From the cell containing the given text, extract its center point as [x, y] coordinate. 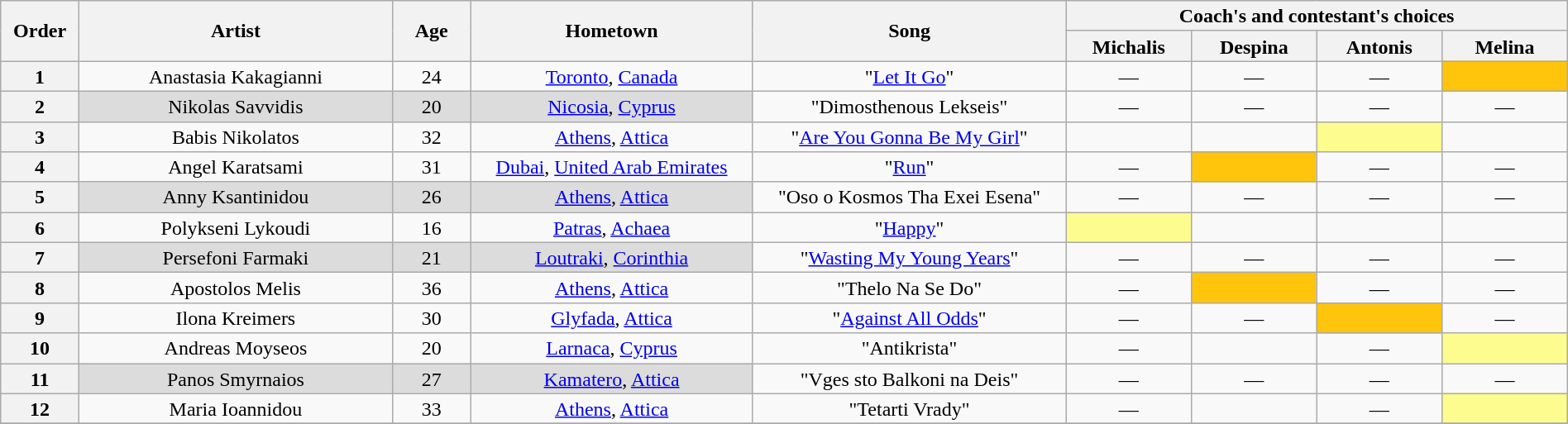
"Run" [910, 167]
6 [40, 228]
32 [432, 137]
8 [40, 288]
Larnaca, Cyprus [612, 349]
5 [40, 197]
"Wasting My Young Years" [910, 258]
26 [432, 197]
Order [40, 31]
Glyfada, Attica [612, 317]
Michalis [1129, 46]
21 [432, 258]
Anastasia Kakagianni [235, 76]
"Against All Odds" [910, 317]
Nicosia, Cyprus [612, 106]
16 [432, 228]
33 [432, 408]
Andreas Moyseos [235, 349]
Melina [1505, 46]
Babis Nikolatos [235, 137]
"Let It Go" [910, 76]
36 [432, 288]
30 [432, 317]
12 [40, 408]
"Thelo Na Se Do" [910, 288]
Dubai, United Arab Emirates [612, 167]
Apostolos Melis [235, 288]
10 [40, 349]
2 [40, 106]
Patras, Achaea [612, 228]
Loutraki, Corinthia [612, 258]
Anny Ksantinidou [235, 197]
Hometown [612, 31]
Artist [235, 31]
Persefoni Farmaki [235, 258]
3 [40, 137]
"Dimosthenous Lekseis" [910, 106]
Antonis [1379, 46]
"Happy" [910, 228]
4 [40, 167]
9 [40, 317]
Polykseni Lykoudi [235, 228]
27 [432, 379]
1 [40, 76]
Ilona Kreimers [235, 317]
Angel Karatsami [235, 167]
Toronto, Canada [612, 76]
11 [40, 379]
Kamatero, Attica [612, 379]
Song [910, 31]
31 [432, 167]
Despina [1255, 46]
"Antikrista" [910, 349]
Panos Smyrnaios [235, 379]
"Are You Gonna Be My Girl" [910, 137]
"Tetarti Vrady" [910, 408]
Coach's and contestant's choices [1317, 17]
7 [40, 258]
"Oso o Kosmos Tha Exei Esena" [910, 197]
24 [432, 76]
Age [432, 31]
Nikolas Savvidis [235, 106]
"Vges sto Balkoni na Deis" [910, 379]
Maria Ioannidou [235, 408]
